Identify which cell holds the provided text, then report its (X, Y) central coordinate. 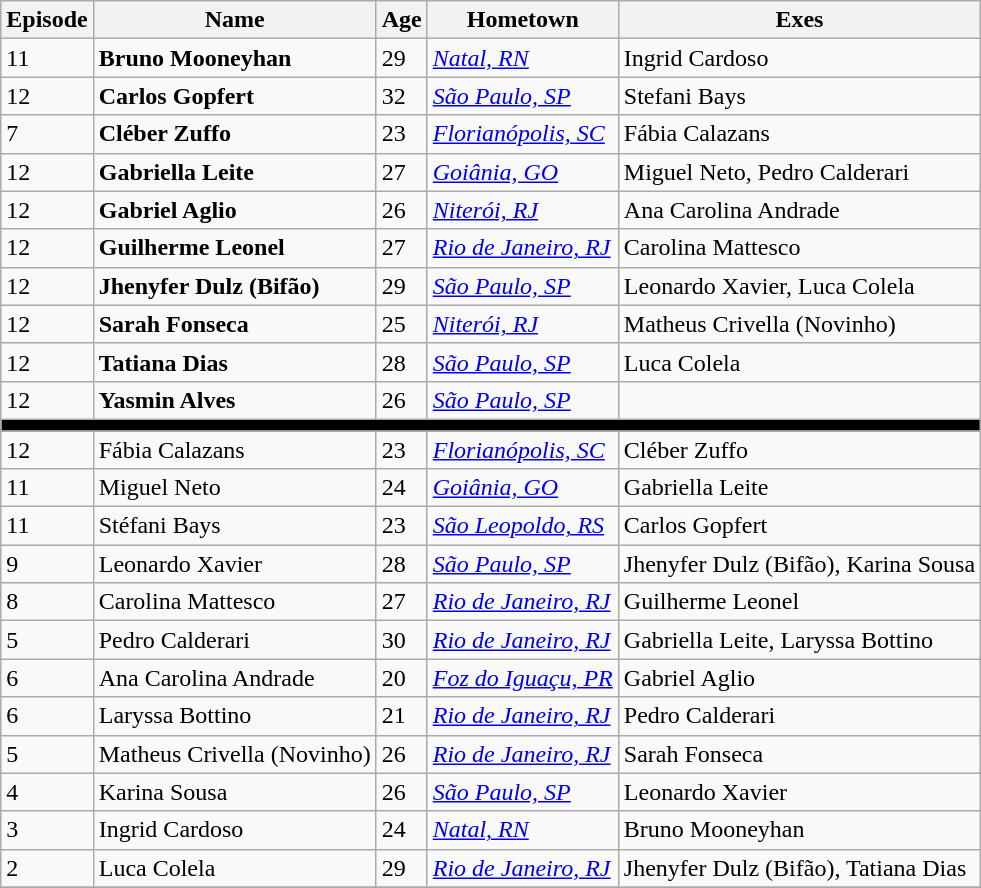
Gabriella Leite, Laryssa Bottino (799, 640)
7 (47, 134)
Laryssa Bottino (234, 716)
Stéfani Bays (234, 526)
Age (402, 20)
25 (402, 324)
20 (402, 678)
9 (47, 564)
Foz do Iguaçu, PR (522, 678)
Stefani Bays (799, 96)
Karina Sousa (234, 792)
Tatiana Dias (234, 362)
Yasmin Alves (234, 400)
Miguel Neto (234, 488)
2 (47, 868)
Miguel Neto, Pedro Calderari (799, 172)
30 (402, 640)
Jhenyfer Dulz (Bifão), Karina Sousa (799, 564)
32 (402, 96)
Exes (799, 20)
Leonardo Xavier, Luca Colela (799, 286)
4 (47, 792)
Name (234, 20)
Episode (47, 20)
Jhenyfer Dulz (Bifão) (234, 286)
Hometown (522, 20)
8 (47, 602)
Jhenyfer Dulz (Bifão), Tatiana Dias (799, 868)
21 (402, 716)
São Leopoldo, RS (522, 526)
3 (47, 830)
